Search for the cell housing the specified text and yield its [x, y] center coordinate. 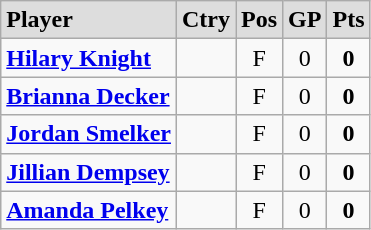
Player [89, 20]
Amanda Pelkey [89, 210]
Brianna Decker [89, 96]
Pts [348, 20]
Hilary Knight [89, 58]
Ctry [206, 20]
Jordan Smelker [89, 134]
GP [305, 20]
Jillian Dempsey [89, 172]
Pos [260, 20]
